Output the (X, Y) coordinate of the center of the cell containing the given text.  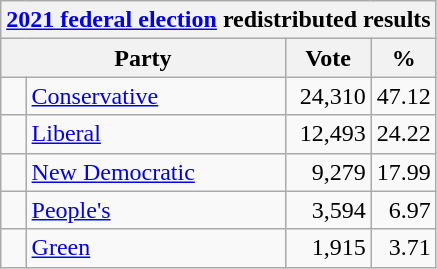
47.12 (404, 96)
3.71 (404, 248)
6.97 (404, 210)
Vote (328, 58)
17.99 (404, 172)
Party (143, 58)
2021 federal election redistributed results (218, 20)
24,310 (328, 96)
New Democratic (156, 172)
12,493 (328, 134)
1,915 (328, 248)
9,279 (328, 172)
3,594 (328, 210)
Conservative (156, 96)
Green (156, 248)
Liberal (156, 134)
People's (156, 210)
% (404, 58)
24.22 (404, 134)
